Pinpoint the cell where the given text exists, returning its [x, y] midpoint coordinate. 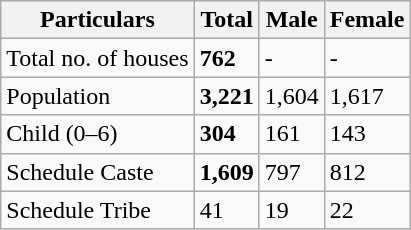
143 [367, 134]
Schedule Tribe [98, 210]
812 [367, 172]
161 [292, 134]
1,609 [226, 172]
19 [292, 210]
1,617 [367, 96]
Particulars [98, 20]
Child (0–6) [98, 134]
Total no. of houses [98, 58]
797 [292, 172]
22 [367, 210]
304 [226, 134]
762 [226, 58]
3,221 [226, 96]
41 [226, 210]
1,604 [292, 96]
Total [226, 20]
Male [292, 20]
Schedule Caste [98, 172]
Population [98, 96]
Female [367, 20]
